Scan for the cell matching the given text and deliver its [X, Y] coordinate at center. 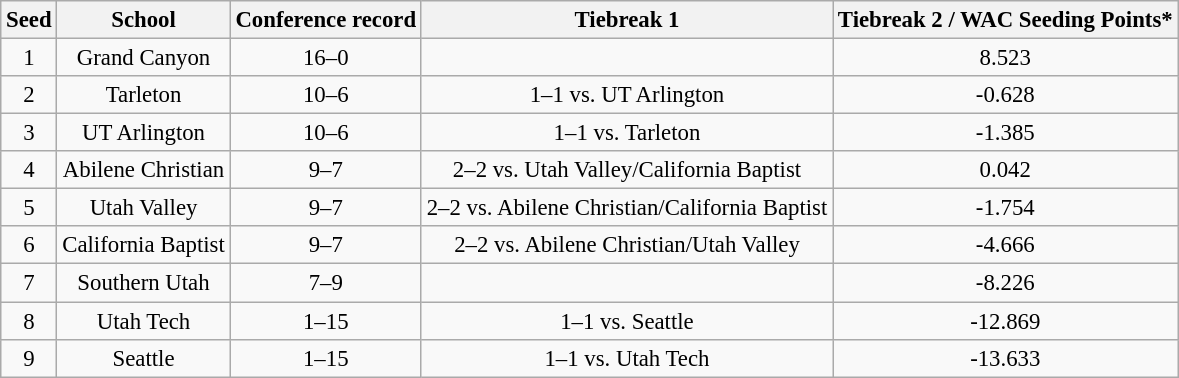
-1.754 [1006, 208]
4 [29, 170]
-0.628 [1006, 95]
UT Arlington [144, 133]
-13.633 [1006, 358]
2–2 vs. Abilene Christian/Utah Valley [626, 245]
2–2 vs. Utah Valley/California Baptist [626, 170]
-8.226 [1006, 283]
Utah Valley [144, 208]
Seed [29, 20]
1–1 vs. Tarleton [626, 133]
8.523 [1006, 58]
Conference record [326, 20]
-12.869 [1006, 321]
2–2 vs. Abilene Christian/California Baptist [626, 208]
-4.666 [1006, 245]
6 [29, 245]
7–9 [326, 283]
School [144, 20]
Tiebreak 1 [626, 20]
16–0 [326, 58]
1–1 vs. Utah Tech [626, 358]
Southern Utah [144, 283]
Seattle [144, 358]
1–1 vs. UT Arlington [626, 95]
Tarleton [144, 95]
1–1 vs. Seattle [626, 321]
Utah Tech [144, 321]
-1.385 [1006, 133]
0.042 [1006, 170]
8 [29, 321]
2 [29, 95]
1 [29, 58]
3 [29, 133]
Tiebreak 2 / WAC Seeding Points* [1006, 20]
Abilene Christian [144, 170]
7 [29, 283]
Grand Canyon [144, 58]
California Baptist [144, 245]
5 [29, 208]
9 [29, 358]
